For the text-containing cell, return its midpoint in (X, Y) coordinate format. 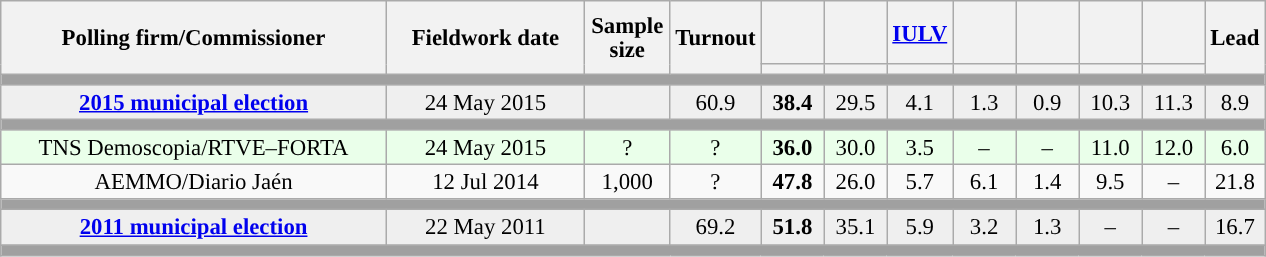
26.0 (856, 182)
38.4 (792, 102)
IULV (920, 32)
11.0 (1110, 148)
35.1 (856, 228)
10.3 (1110, 102)
2015 municipal election (194, 102)
12.0 (1174, 148)
4.1 (920, 102)
36.0 (792, 148)
21.8 (1235, 182)
3.5 (920, 148)
AEMMO/Diario Jaén (194, 182)
60.9 (716, 102)
1.4 (1048, 182)
Lead (1235, 38)
6.0 (1235, 148)
12 Jul 2014 (485, 182)
2011 municipal election (194, 228)
69.2 (716, 228)
3.2 (984, 228)
51.8 (792, 228)
6.1 (984, 182)
1,000 (627, 182)
5.7 (920, 182)
30.0 (856, 148)
Turnout (716, 38)
22 May 2011 (485, 228)
8.9 (1235, 102)
Fieldwork date (485, 38)
Polling firm/Commissioner (194, 38)
Sample size (627, 38)
9.5 (1110, 182)
0.9 (1048, 102)
11.3 (1174, 102)
29.5 (856, 102)
5.9 (920, 228)
TNS Demoscopia/RTVE–FORTA (194, 148)
16.7 (1235, 228)
47.8 (792, 182)
